Extract the (x, y) coordinate from the center of the cell holding the provided text.  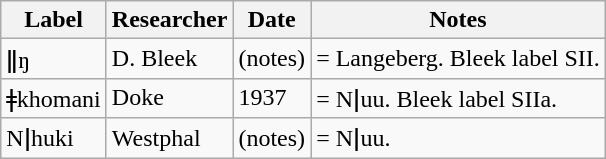
Doke (170, 98)
Notes (458, 20)
ǁŋ (54, 59)
1937 (272, 98)
= Nǀuu. (458, 138)
Label (54, 20)
= Nǀuu. Bleek label SIIa. (458, 98)
Westphal (170, 138)
Date (272, 20)
= Langeberg. Bleek label SII. (458, 59)
Nǀhuki (54, 138)
D. Bleek (170, 59)
ǂkhomani (54, 98)
Researcher (170, 20)
